From the cell containing the given text, extract its center point as [X, Y] coordinate. 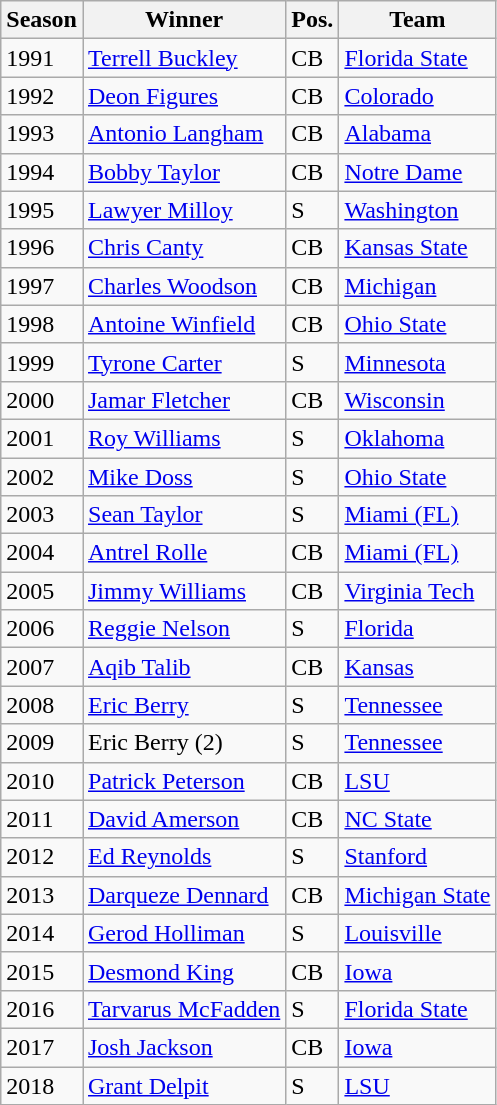
Gerod Holliman [184, 933]
Alabama [418, 134]
Ed Reynolds [184, 857]
1992 [42, 96]
Lawyer Milloy [184, 210]
2011 [42, 819]
2016 [42, 1009]
Team [418, 20]
Minnesota [418, 362]
Patrick Peterson [184, 781]
1996 [42, 248]
Florida [418, 629]
1995 [42, 210]
2012 [42, 857]
Season [42, 20]
2014 [42, 933]
Eric Berry (2) [184, 743]
1997 [42, 286]
2006 [42, 629]
Jamar Fletcher [184, 400]
2013 [42, 895]
Pos. [312, 20]
Aqib Talib [184, 667]
David Amerson [184, 819]
1998 [42, 324]
2007 [42, 667]
2001 [42, 438]
Sean Taylor [184, 515]
Michigan [418, 286]
2003 [42, 515]
Deon Figures [184, 96]
Darqueze Dennard [184, 895]
Stanford [418, 857]
Roy Williams [184, 438]
Winner [184, 20]
2015 [42, 971]
Bobby Taylor [184, 172]
Tyrone Carter [184, 362]
1994 [42, 172]
2000 [42, 400]
Louisville [418, 933]
Notre Dame [418, 172]
Wisconsin [418, 400]
Mike Doss [184, 477]
1991 [42, 58]
Virginia Tech [418, 591]
2017 [42, 1047]
2008 [42, 705]
2004 [42, 553]
Charles Woodson [184, 286]
Eric Berry [184, 705]
Jimmy Williams [184, 591]
NC State [418, 819]
Terrell Buckley [184, 58]
1993 [42, 134]
Kansas [418, 667]
Kansas State [418, 248]
Oklahoma [418, 438]
Josh Jackson [184, 1047]
2009 [42, 743]
Antoine Winfield [184, 324]
Colorado [418, 96]
Desmond King [184, 971]
Washington [418, 210]
Reggie Nelson [184, 629]
Antrel Rolle [184, 553]
Chris Canty [184, 248]
Antonio Langham [184, 134]
2002 [42, 477]
1999 [42, 362]
Tarvarus McFadden [184, 1009]
2018 [42, 1085]
Michigan State [418, 895]
2005 [42, 591]
2010 [42, 781]
Grant Delpit [184, 1085]
